Find where the given text appears and provide that cell's center as [X, Y] coordinate. 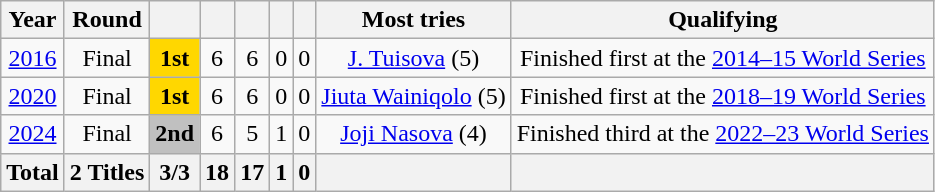
3/3 [175, 172]
17 [252, 172]
Round [107, 20]
18 [218, 172]
2 Titles [107, 172]
Total [33, 172]
Finished first at the 2018–19 World Series [722, 96]
2016 [33, 58]
J. Tuisova (5) [414, 58]
Most tries [414, 20]
Jiuta Wainiqolo (5) [414, 96]
Finished first at the 2014–15 World Series [722, 58]
Year [33, 20]
Qualifying [722, 20]
2020 [33, 96]
Joji Nasova (4) [414, 134]
2024 [33, 134]
2nd [175, 134]
Finished third at the 2022–23 World Series [722, 134]
5 [252, 134]
